Identify which cell holds the provided text, then report its (X, Y) central coordinate. 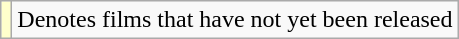
Denotes films that have not yet been released (235, 20)
